Capture the cell that displays the provided text and extract its (x, y) central coordinate. 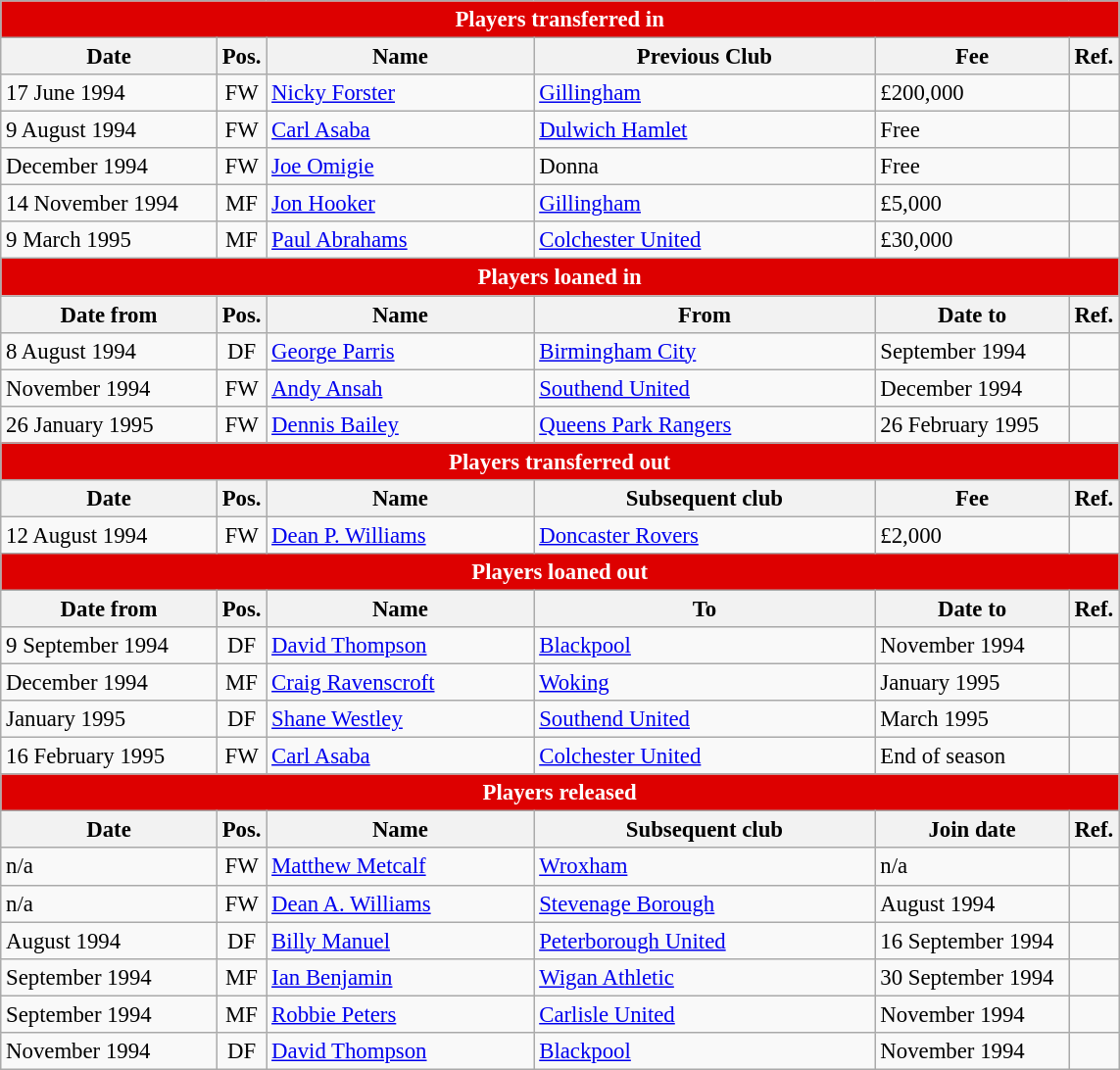
£2,000 (972, 535)
Donna (705, 167)
Woking (705, 683)
Players loaned out (560, 572)
Stevenage Borough (705, 903)
Ian Benjamin (400, 977)
Carlisle United (705, 1014)
Players transferred in (560, 20)
To (705, 608)
Doncaster Rovers (705, 535)
Shane Westley (400, 719)
8 August 1994 (110, 351)
Dulwich Hamlet (705, 130)
End of season (972, 756)
Andy Ansah (400, 388)
26 February 1995 (972, 424)
Billy Manuel (400, 941)
Craig Ravenscroft (400, 683)
Previous Club (705, 57)
9 March 1995 (110, 240)
12 August 1994 (110, 535)
Dean A. Williams (400, 903)
Robbie Peters (400, 1014)
From (705, 315)
9 August 1994 (110, 130)
16 February 1995 (110, 756)
Paul Abrahams (400, 240)
Join date (972, 830)
Wigan Athletic (705, 977)
March 1995 (972, 719)
Matthew Metcalf (400, 867)
George Parris (400, 351)
Queens Park Rangers (705, 424)
16 September 1994 (972, 941)
14 November 1994 (110, 204)
Nicky Forster (400, 93)
£5,000 (972, 204)
Players transferred out (560, 462)
Dean P. Williams (400, 535)
Peterborough United (705, 941)
Birmingham City (705, 351)
Jon Hooker (400, 204)
Joe Omigie (400, 167)
17 June 1994 (110, 93)
30 September 1994 (972, 977)
Players released (560, 793)
Dennis Bailey (400, 424)
£30,000 (972, 240)
Players loaned in (560, 277)
26 January 1995 (110, 424)
Wroxham (705, 867)
9 September 1994 (110, 646)
£200,000 (972, 93)
